Identify which cell holds the provided text, then report its [X, Y] central coordinate. 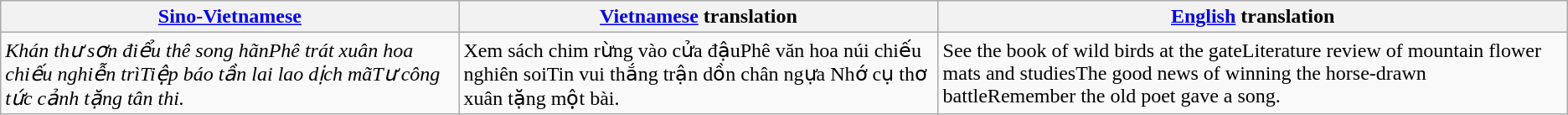
Sino-Vietnamese [230, 17]
Vietnamese translation [699, 17]
Khán thư sơn điểu thê song hãnPhê trát xuân hoa chiếu nghiễn trìTiệp báo tần lai lao dịch mãTư công tức cảnh tặng tân thi. [230, 74]
English translation [1253, 17]
Xem sách chim rừng vào cửa đậuPhê văn hoa núi chiếu nghiên soiTin vui thắng trận dồn chân ngựa Nhớ cụ thơ xuân tặng một bài. [699, 74]
